Scan for the cell matching the given text and deliver its [x, y] coordinate at center. 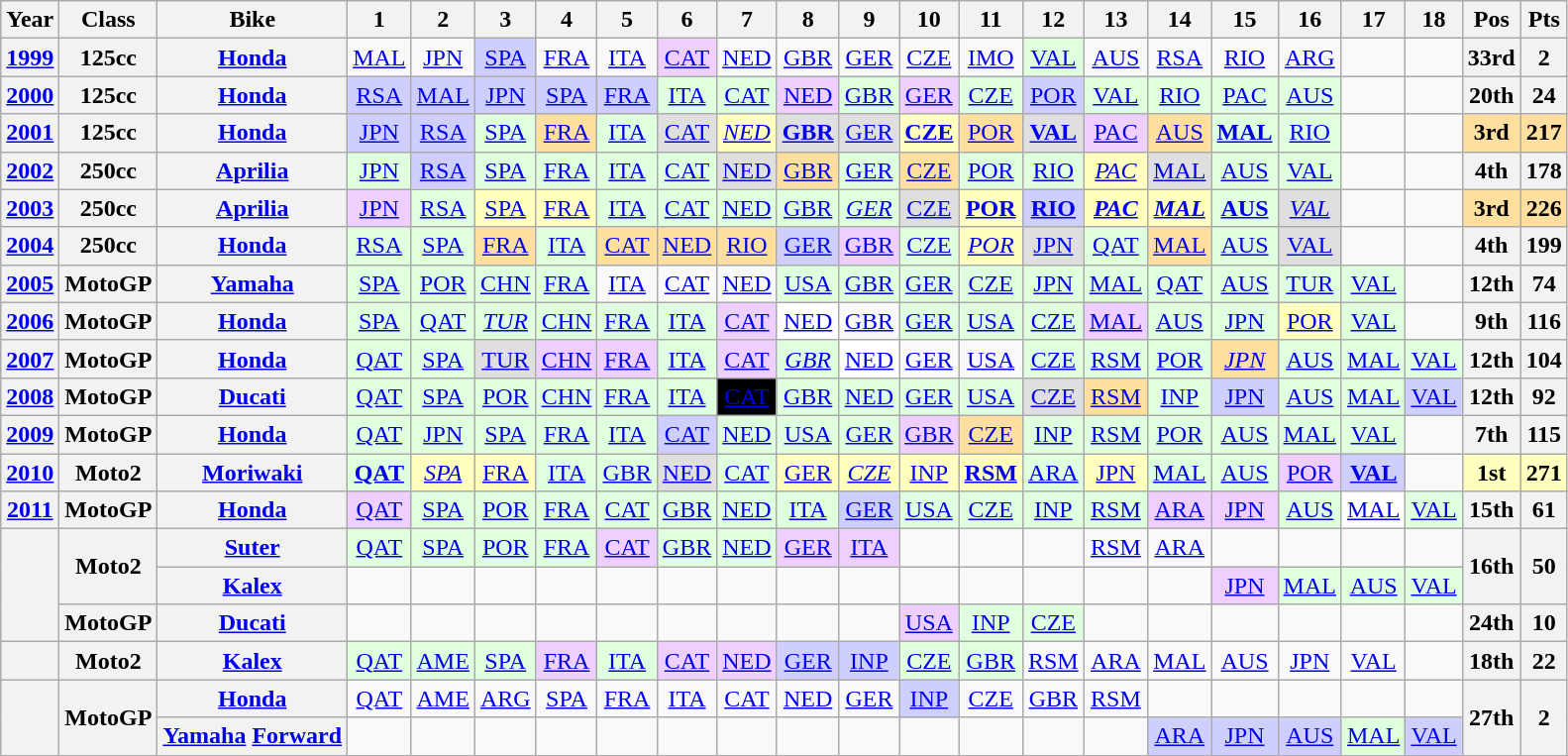
271 [1543, 473]
17 [1373, 20]
16th [1492, 567]
12 [1053, 20]
1999 [30, 57]
15th [1492, 510]
27th [1492, 717]
Year [30, 20]
74 [1543, 283]
24th [1492, 623]
Bike [253, 20]
4 [567, 20]
13 [1115, 20]
18th [1492, 661]
2002 [30, 170]
Yamaha [253, 283]
1 [379, 20]
22 [1543, 661]
Pts [1543, 20]
3 [505, 20]
2008 [30, 396]
2006 [30, 321]
Moriwaki [253, 473]
2004 [30, 246]
2001 [30, 133]
199 [1543, 246]
7 [747, 20]
226 [1543, 208]
104 [1543, 359]
Suter [253, 548]
16 [1309, 20]
33rd [1492, 57]
2000 [30, 95]
2011 [30, 510]
7th [1492, 434]
14 [1180, 20]
9th [1492, 321]
8 [808, 20]
24 [1543, 95]
IMO [991, 57]
6 [686, 20]
2005 [30, 283]
217 [1543, 133]
2007 [30, 359]
18 [1434, 20]
Pos [1492, 20]
2003 [30, 208]
2010 [30, 473]
5 [627, 20]
15 [1244, 20]
178 [1543, 170]
61 [1543, 510]
Yamaha Forward [253, 736]
9 [869, 20]
50 [1543, 567]
92 [1543, 396]
115 [1543, 434]
2009 [30, 434]
20th [1492, 95]
Class [109, 20]
1st [1492, 473]
116 [1543, 321]
11 [991, 20]
